For the text-containing cell, return its midpoint in (x, y) coordinate format. 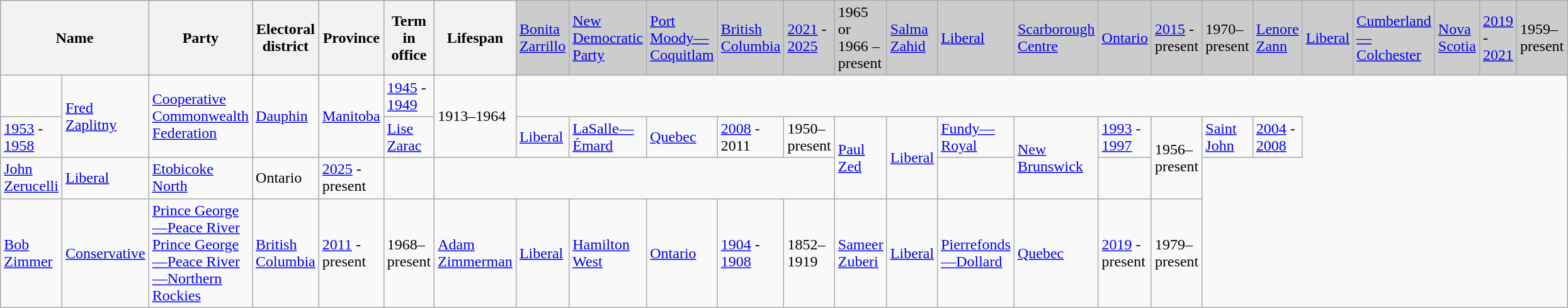
LaSalle—Émard (608, 137)
2019 - present (1125, 253)
1956–present (1176, 157)
Sameer Zuberi (860, 253)
Lenore Zann (1277, 38)
John Zerucelli (31, 178)
Bob Zimmer (31, 253)
Electoral district (286, 38)
1993 - 1997 (1125, 137)
Lise Zarac (409, 137)
2021 - 2025 (809, 38)
Dauphin (286, 117)
Conservative (105, 253)
Salma Zahid (912, 38)
Hamilton West (608, 253)
1953 - 1958 (31, 137)
2004 - 2008 (1277, 137)
Bonita Zarrillo (542, 38)
Paul Zed (860, 157)
Port Moody—Coquitlam (682, 38)
Manitoba (351, 117)
2019 - 2021 (1497, 38)
1913–1964 (475, 117)
1965 or 1966 – present (860, 38)
Party (200, 38)
1852–1919 (809, 253)
Fred Zaplitny (105, 117)
Province (351, 38)
1970–present (1227, 38)
Name (74, 38)
2025 - present (351, 178)
Scarborough Centre (1056, 38)
1979–present (1176, 253)
New Democratic Party (608, 38)
2011 - present (351, 253)
1959–present (1542, 38)
Prince George—Peace River Prince George—Peace River—Northern Rockies (200, 253)
Adam Zimmerman (475, 253)
2015 - present (1176, 38)
1945 - 1949 (409, 96)
Fundy—Royal (976, 137)
Etobicoke North (200, 178)
1968–present (409, 253)
1904 - 1908 (751, 253)
Term in office (409, 38)
Cumberland—Colchester (1394, 38)
Nova Scotia (1457, 38)
Lifespan (475, 38)
1950–present (809, 137)
Cooperative Commonwealth Federation (200, 117)
2008 - 2011 (751, 137)
New Brunswick (1056, 157)
Saint John (1227, 137)
Pierrefonds—Dollard (976, 253)
